Return [X, Y] of the center of cell containing provided text 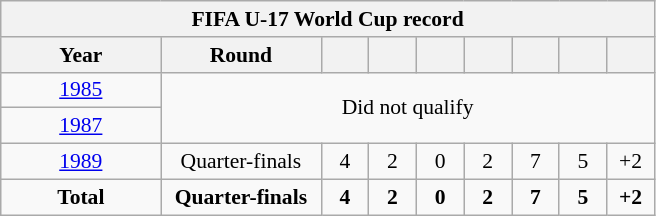
Round [241, 55]
1989 [81, 162]
1985 [81, 90]
Total [81, 197]
Did not qualify [408, 108]
FIFA U-17 World Cup record [328, 19]
Year [81, 55]
1987 [81, 126]
